Locate the cell with the specified text and output its (X, Y) center coordinate. 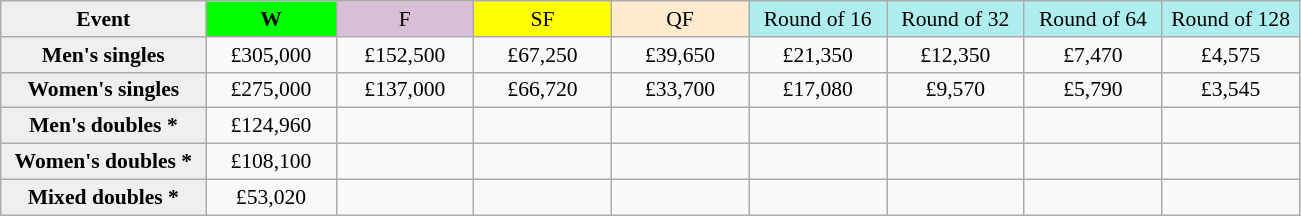
£9,570 (955, 90)
W (271, 19)
£137,000 (405, 90)
£17,080 (818, 90)
Men's singles (104, 55)
£5,790 (1093, 90)
£124,960 (271, 126)
Round of 64 (1093, 19)
£53,020 (271, 197)
Round of 16 (818, 19)
£39,650 (680, 55)
Round of 32 (955, 19)
£66,720 (543, 90)
£21,350 (818, 55)
Women's singles (104, 90)
£12,350 (955, 55)
£108,100 (271, 162)
Men's doubles * (104, 126)
£33,700 (680, 90)
Women's doubles * (104, 162)
SF (543, 19)
Mixed doubles * (104, 197)
Round of 128 (1231, 19)
£3,545 (1231, 90)
F (405, 19)
£275,000 (271, 90)
£305,000 (271, 55)
£4,575 (1231, 55)
£67,250 (543, 55)
£152,500 (405, 55)
£7,470 (1093, 55)
Event (104, 19)
QF (680, 19)
